Return the (x, y) coordinate for the center point of the cell that contains the specified text.  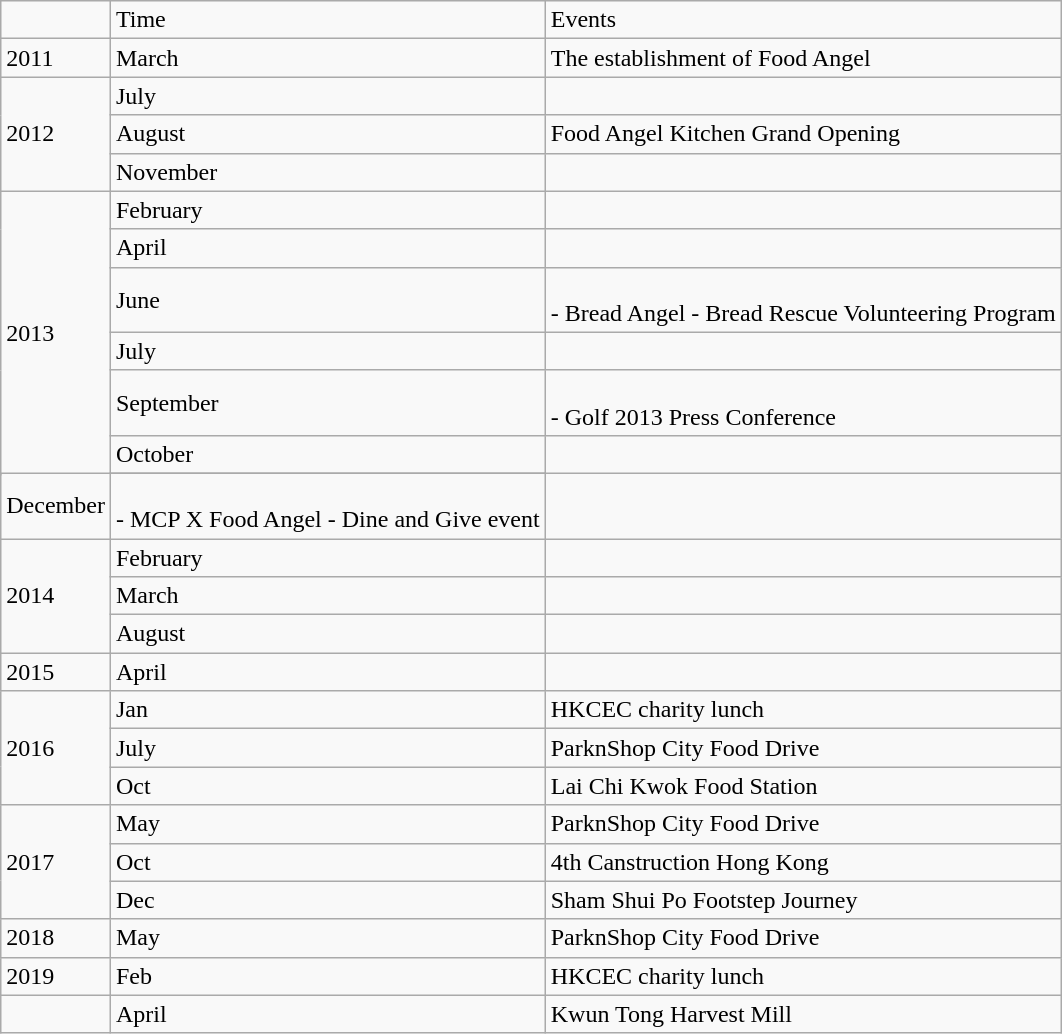
September (328, 402)
Kwun Tong Harvest Mill (803, 1014)
2013 (56, 332)
2012 (56, 134)
2014 (56, 595)
Time (328, 20)
- Golf 2013 Press Conference (803, 402)
2016 (56, 748)
Feb (328, 976)
- MCP X Food Angel - Dine and Give event (328, 506)
2015 (56, 672)
Food Angel Kitchen Grand Opening (803, 134)
November (328, 172)
- Bread Angel - Bread Rescue Volunteering Program (803, 300)
December (56, 506)
2019 (56, 976)
2018 (56, 938)
2017 (56, 862)
Jan (328, 710)
The establishment of Food Angel (803, 58)
June (328, 300)
2011 (56, 58)
4th Canstruction Hong Kong (803, 862)
Sham Shui Po Footstep Journey (803, 900)
Lai Chi Kwok Food Station (803, 786)
Dec (328, 900)
Events (803, 20)
October (328, 454)
